Search for the cell housing the specified text and yield its (X, Y) center coordinate. 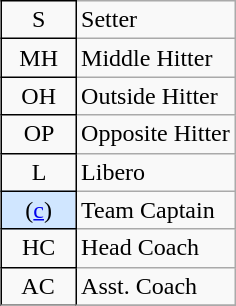
Team Captain (156, 210)
Opposite Hitter (156, 134)
Setter (156, 20)
Asst. Coach (156, 286)
OH (39, 96)
L (39, 172)
HC (39, 248)
S (39, 20)
AC (39, 286)
Middle Hitter (156, 58)
Head Coach (156, 248)
Outside Hitter (156, 96)
(c) (39, 210)
Libero (156, 172)
OP (39, 134)
MH (39, 58)
